Detect which cell encompasses the target text, then output its [X, Y] center coordinate. 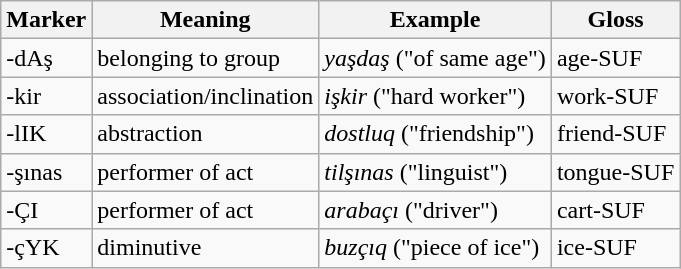
-çYK [46, 248]
age-SUF [615, 58]
Marker [46, 20]
buzçıq ("piece of ice") [436, 248]
cart-SUF [615, 210]
belonging to group [206, 58]
arabaçı ("driver") [436, 210]
friend-SUF [615, 134]
-şınas [46, 172]
-ÇI [46, 210]
-lIK [46, 134]
association/inclination [206, 96]
ice-SUF [615, 248]
Gloss [615, 20]
işkir ("hard worker") [436, 96]
abstraction [206, 134]
dostluq ("friendship") [436, 134]
-kir [46, 96]
Meaning [206, 20]
diminutive [206, 248]
tilşınas ("linguist") [436, 172]
work-SUF [615, 96]
Example [436, 20]
tongue-SUF [615, 172]
-dAş [46, 58]
yaşdaş ("of same age") [436, 58]
